Identify which cell holds the provided text, then report its (X, Y) central coordinate. 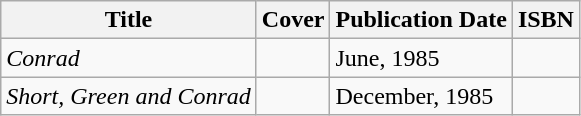
Short, Green and Conrad (129, 96)
ISBN (546, 20)
Publication Date (421, 20)
June, 1985 (421, 58)
Cover (293, 20)
December, 1985 (421, 96)
Title (129, 20)
Conrad (129, 58)
